Return the (x, y) coordinate for the center point of the cell that contains the specified text.  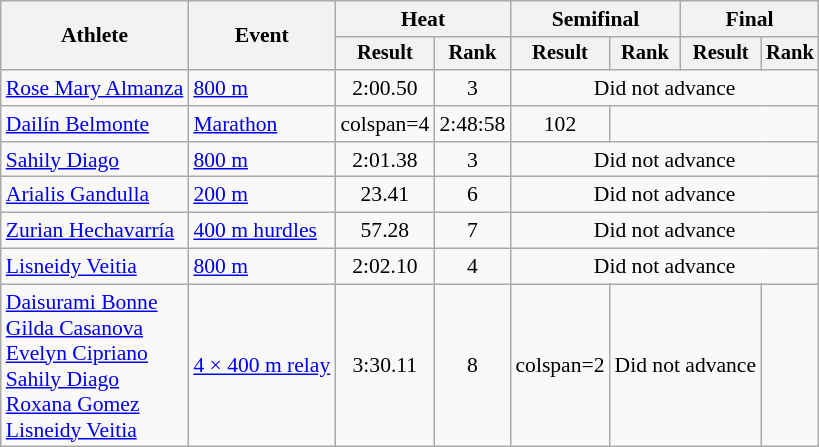
6 (472, 195)
colspan=4 (384, 124)
3:30.11 (384, 366)
2:01.38 (384, 160)
Marathon (262, 124)
2:02.10 (384, 267)
Semifinal (595, 19)
Heat (422, 19)
Athlete (95, 36)
Rose Mary Almanza (95, 88)
Lisneidy Veitia (95, 267)
colspan=2 (560, 366)
Daisurami BonneGilda CasanovaEvelyn CiprianoSahily DiagoRoxana GomezLisneidy Veitia (95, 366)
Dailín Belmonte (95, 124)
2:00.50 (384, 88)
Zurian Hechavarría (95, 231)
4 (472, 267)
7 (472, 231)
102 (560, 124)
400 m hurdles (262, 231)
57.28 (384, 231)
Arialis Gandulla (95, 195)
23.41 (384, 195)
4 × 400 m relay (262, 366)
Sahily Diago (95, 160)
Event (262, 36)
200 m (262, 195)
8 (472, 366)
2:48:58 (472, 124)
Final (749, 19)
